Find where the given text appears and provide that cell's center as [x, y] coordinate. 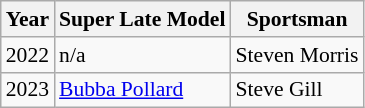
Steve Gill [296, 90]
n/a [142, 55]
Bubba Pollard [142, 90]
2023 [28, 90]
Sportsman [296, 19]
Steven Morris [296, 55]
Year [28, 19]
2022 [28, 55]
Super Late Model [142, 19]
